Find where the given text appears and provide that cell's center as [x, y] coordinate. 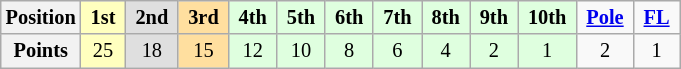
15 [203, 51]
6 [397, 51]
FL [657, 17]
Position [41, 17]
6th [349, 17]
10th [547, 17]
8 [349, 51]
8th [446, 17]
18 [152, 51]
7th [397, 17]
Pole [604, 17]
1st [104, 17]
12 [253, 51]
25 [104, 51]
9th [494, 17]
10 [301, 51]
Points [41, 51]
5th [301, 17]
2nd [152, 17]
4th [253, 17]
4 [446, 51]
3rd [203, 17]
